Extract the [X, Y] coordinate from the center of the cell holding the provided text.  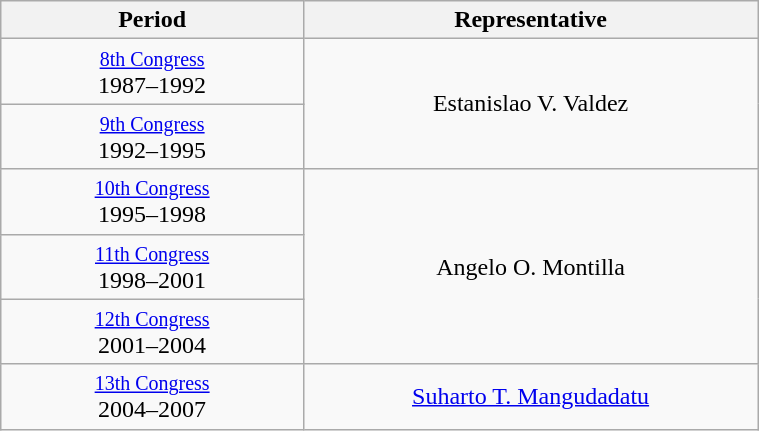
12th Congress2001–2004 [152, 332]
9th Congress1992–1995 [152, 136]
8th Congress1987–1992 [152, 72]
Angelo O. Montilla [530, 266]
13th Congress2004–2007 [152, 396]
Estanislao V. Valdez [530, 104]
Period [152, 20]
Suharto T. Mangudadatu [530, 396]
Representative [530, 20]
11th Congress1998–2001 [152, 266]
10th Congress1995–1998 [152, 202]
